Provide the [X, Y] coordinate of the cell's center where the given text is located.  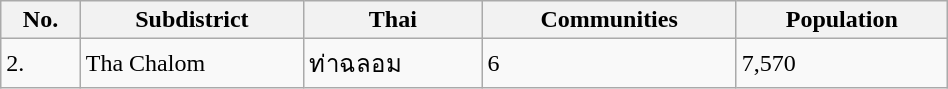
7,570 [842, 64]
Population [842, 20]
Tha Chalom [192, 64]
Thai [393, 20]
ท่าฉลอม [393, 64]
Communities [609, 20]
No. [41, 20]
Subdistrict [192, 20]
6 [609, 64]
2. [41, 64]
